Find where the given text appears and provide that cell's center as (X, Y) coordinate. 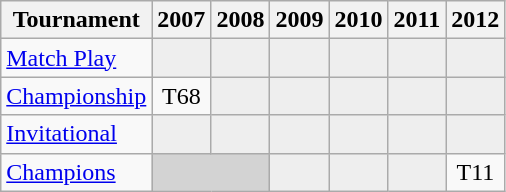
2011 (417, 20)
Champions (76, 172)
2008 (240, 20)
Tournament (76, 20)
Match Play (76, 58)
2009 (300, 20)
T68 (182, 96)
2007 (182, 20)
2012 (476, 20)
Invitational (76, 134)
2010 (358, 20)
T11 (476, 172)
Championship (76, 96)
